Output the (X, Y) coordinate of the center of the cell containing the given text.  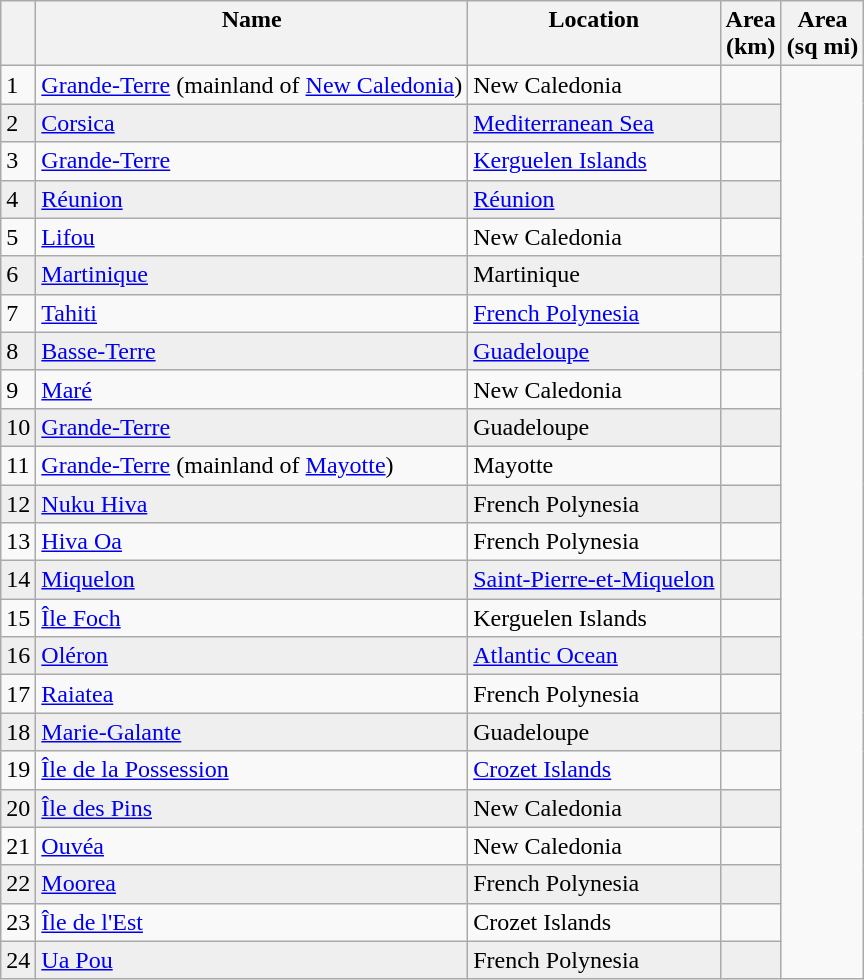
Île de la Possession (252, 770)
19 (18, 770)
Mediterranean Sea (594, 123)
7 (18, 313)
Grande-Terre (mainland of Mayotte) (252, 465)
11 (18, 465)
Location (594, 34)
Île des Pins (252, 808)
23 (18, 922)
16 (18, 656)
Maré (252, 389)
Corsica (252, 123)
14 (18, 580)
Tahiti (252, 313)
12 (18, 503)
Area (sq mi) (822, 34)
18 (18, 732)
8 (18, 351)
Île Foch (252, 618)
Area (km) (750, 34)
Lifou (252, 237)
Île de l'Est (252, 922)
15 (18, 618)
9 (18, 389)
Basse-Terre (252, 351)
Moorea (252, 884)
Ua Pou (252, 960)
6 (18, 275)
13 (18, 542)
22 (18, 884)
Mayotte (594, 465)
17 (18, 694)
5 (18, 237)
3 (18, 161)
21 (18, 846)
Oléron (252, 656)
24 (18, 960)
Ouvéa (252, 846)
Marie-Galante (252, 732)
4 (18, 199)
Miquelon (252, 580)
1 (18, 85)
Nuku Hiva (252, 503)
Saint-Pierre-et-Miquelon (594, 580)
10 (18, 427)
Grande-Terre (mainland of New Caledonia) (252, 85)
Atlantic Ocean (594, 656)
Name (252, 34)
Hiva Oa (252, 542)
20 (18, 808)
Raiatea (252, 694)
2 (18, 123)
